Find where the given text appears and provide that cell's center as [x, y] coordinate. 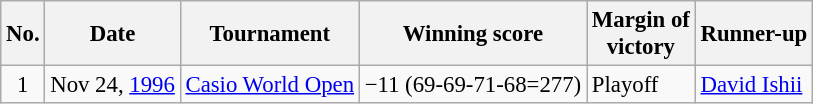
Playoff [640, 85]
Casio World Open [270, 85]
Runner-up [754, 34]
Tournament [270, 34]
Nov 24, 1996 [112, 85]
No. [23, 34]
Margin ofvictory [640, 34]
1 [23, 85]
−11 (69-69-71-68=277) [472, 85]
Winning score [472, 34]
David Ishii [754, 85]
Date [112, 34]
